Identify which cell holds the provided text, then report its (x, y) central coordinate. 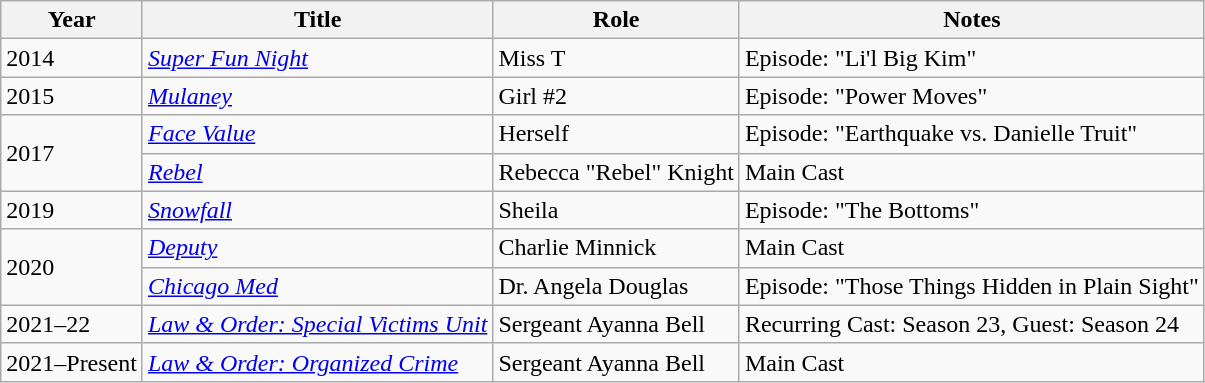
Role (616, 20)
2021–22 (72, 324)
Girl #2 (616, 96)
Chicago Med (317, 286)
2015 (72, 96)
Super Fun Night (317, 58)
Episode: "Earthquake vs. Danielle Truit" (972, 134)
Miss T (616, 58)
Deputy (317, 248)
Episode: "The Bottoms" (972, 210)
Law & Order: Special Victims Unit (317, 324)
Year (72, 20)
2021–Present (72, 362)
Face Value (317, 134)
Title (317, 20)
Episode: "Power Moves" (972, 96)
Recurring Cast: Season 23, Guest: Season 24 (972, 324)
Herself (616, 134)
Notes (972, 20)
Episode: "Li'l Big Kim" (972, 58)
Rebel (317, 172)
2020 (72, 267)
2017 (72, 153)
Dr. Angela Douglas (616, 286)
Law & Order: Organized Crime (317, 362)
2019 (72, 210)
Episode: "Those Things Hidden in Plain Sight" (972, 286)
Sheila (616, 210)
Mulaney (317, 96)
Snowfall (317, 210)
Charlie Minnick (616, 248)
2014 (72, 58)
Rebecca "Rebel" Knight (616, 172)
